Output the [X, Y] coordinate of the center of the cell containing the given text.  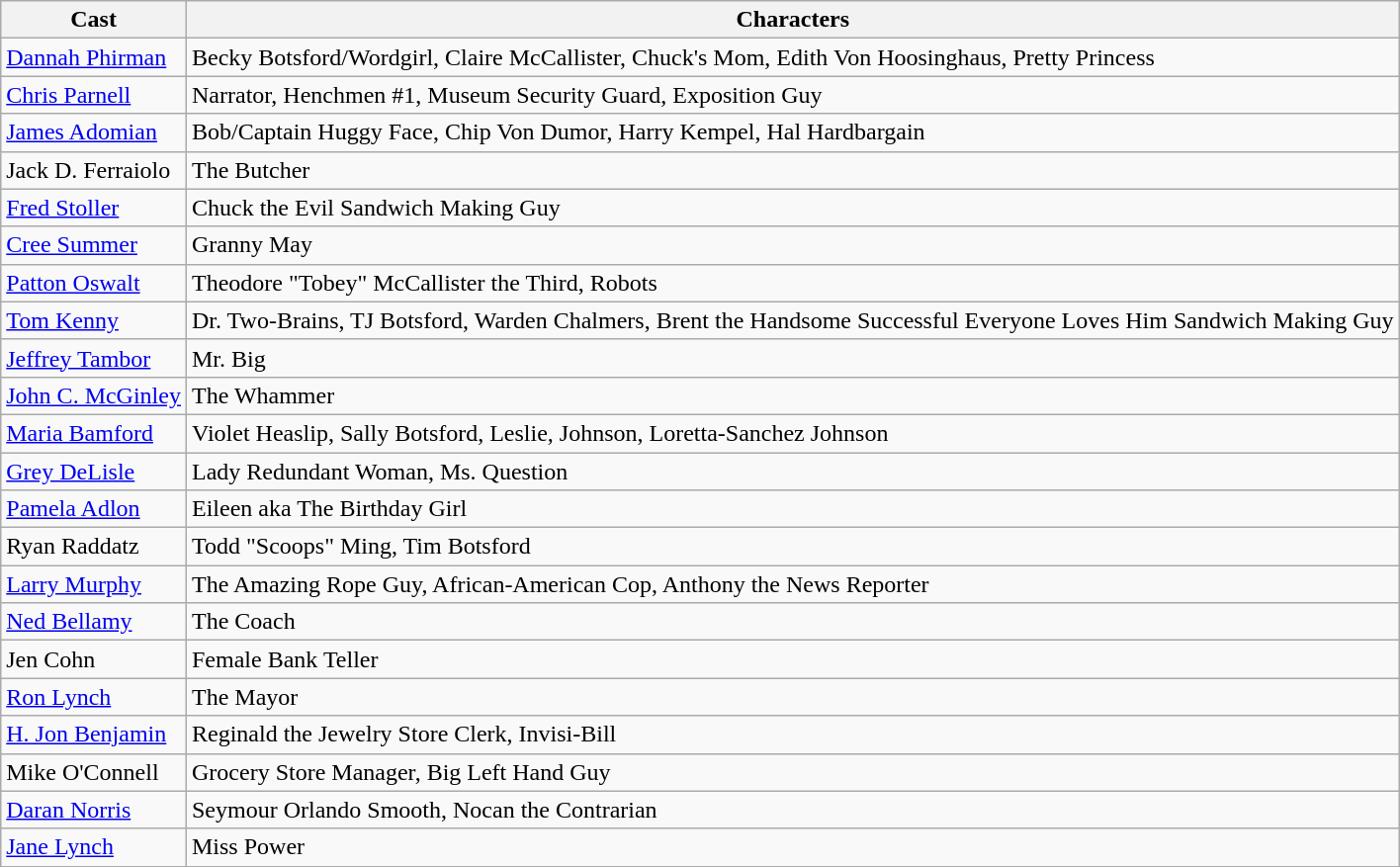
Eileen aka The Birthday Girl [793, 509]
Becky Botsford/Wordgirl, Claire McCallister, Chuck's Mom, Edith Von Hoosinghaus, Pretty Princess [793, 57]
Granny May [793, 245]
Violet Heaslip, Sally Botsford, Leslie, Johnson, Loretta-Sanchez Johnson [793, 433]
Theodore "Tobey" McCallister the Third, Robots [793, 283]
Maria Bamford [94, 433]
Fred Stoller [94, 208]
The Mayor [793, 697]
Jeffrey Tambor [94, 358]
Seymour Orlando Smooth, Nocan the Contrarian [793, 810]
Mike O'Connell [94, 772]
Chuck the Evil Sandwich Making Guy [793, 208]
Ryan Raddatz [94, 547]
Reginald the Jewelry Store Clerk, Invisi-Bill [793, 735]
Miss Power [793, 847]
Mr. Big [793, 358]
Characters [793, 20]
The Coach [793, 622]
Jack D. Ferraiolo [94, 170]
The Butcher [793, 170]
Dannah Phirman [94, 57]
Narrator, Henchmen #1, Museum Security Guard, Exposition Guy [793, 95]
James Adomian [94, 132]
Cree Summer [94, 245]
Larry Murphy [94, 584]
The Amazing Rope Guy, African-American Cop, Anthony the News Reporter [793, 584]
Bob/Captain Huggy Face, Chip Von Dumor, Harry Kempel, Hal Hardbargain [793, 132]
Ron Lynch [94, 697]
Cast [94, 20]
Chris Parnell [94, 95]
Female Bank Teller [793, 659]
Patton Oswalt [94, 283]
The Whammer [793, 395]
Jen Cohn [94, 659]
H. Jon Benjamin [94, 735]
Tom Kenny [94, 320]
Jane Lynch [94, 847]
Grocery Store Manager, Big Left Hand Guy [793, 772]
Todd "Scoops" Ming, Tim Botsford [793, 547]
Dr. Two-Brains, TJ Botsford, Warden Chalmers, Brent the Handsome Successful Everyone Loves Him Sandwich Making Guy [793, 320]
John C. McGinley [94, 395]
Pamela Adlon [94, 509]
Grey DeLisle [94, 472]
Daran Norris [94, 810]
Ned Bellamy [94, 622]
Lady Redundant Woman, Ms. Question [793, 472]
